For the text-containing cell, return its midpoint in [X, Y] coordinate format. 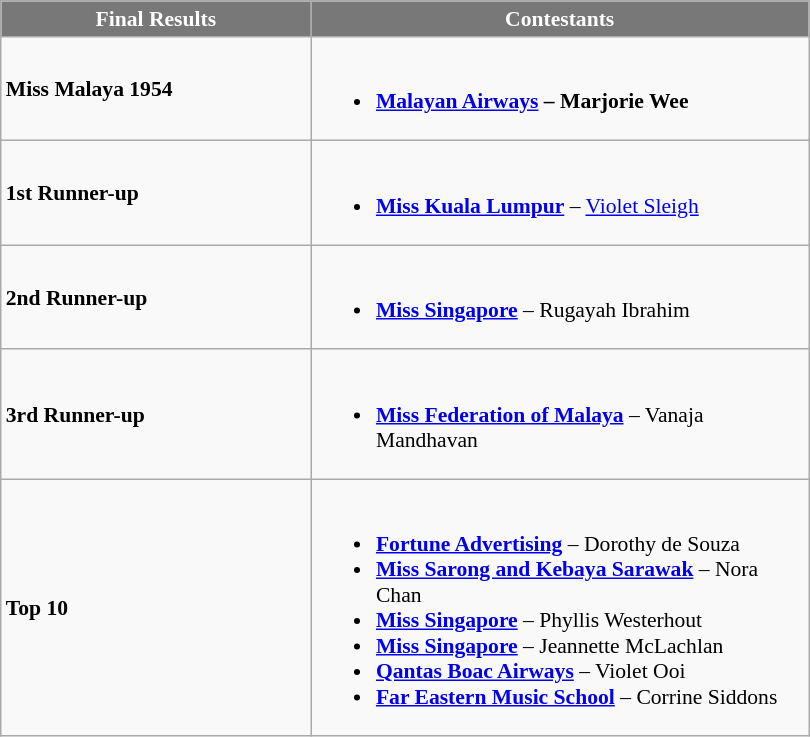
Top 10 [156, 608]
Malayan Airways – Marjorie Wee [560, 89]
Miss Malaya 1954 [156, 89]
1st Runner-up [156, 193]
Miss Federation of Malaya – Vanaja Mandhavan [560, 415]
Miss Singapore – Rugayah Ibrahim [560, 297]
2nd Runner-up [156, 297]
Contestants [560, 19]
Final Results [156, 19]
Miss Kuala Lumpur – Violet Sleigh [560, 193]
3rd Runner-up [156, 415]
